Detect which cell encompasses the target text, then output its [X, Y] center coordinate. 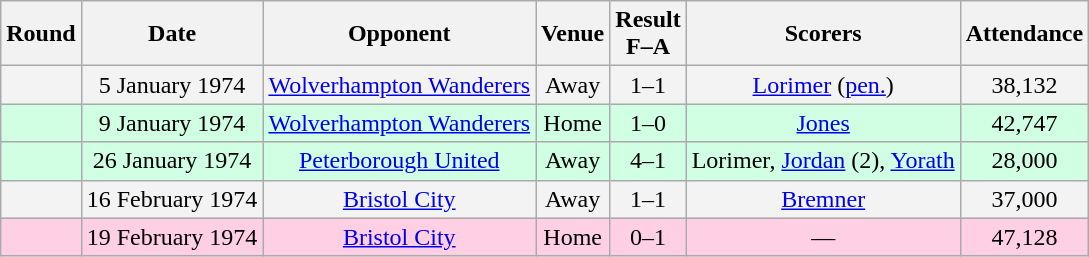
Venue [573, 34]
16 February 1974 [172, 199]
37,000 [1024, 199]
9 January 1974 [172, 123]
Round [41, 34]
Lorimer (pen.) [823, 85]
42,747 [1024, 123]
38,132 [1024, 85]
Jones [823, 123]
Peterborough United [400, 161]
19 February 1974 [172, 237]
— [823, 237]
1–0 [648, 123]
Date [172, 34]
Attendance [1024, 34]
Bremner [823, 199]
4–1 [648, 161]
Scorers [823, 34]
28,000 [1024, 161]
47,128 [1024, 237]
Opponent [400, 34]
26 January 1974 [172, 161]
Lorimer, Jordan (2), Yorath [823, 161]
5 January 1974 [172, 85]
ResultF–A [648, 34]
0–1 [648, 237]
